Search for the cell housing the specified text and yield its (x, y) center coordinate. 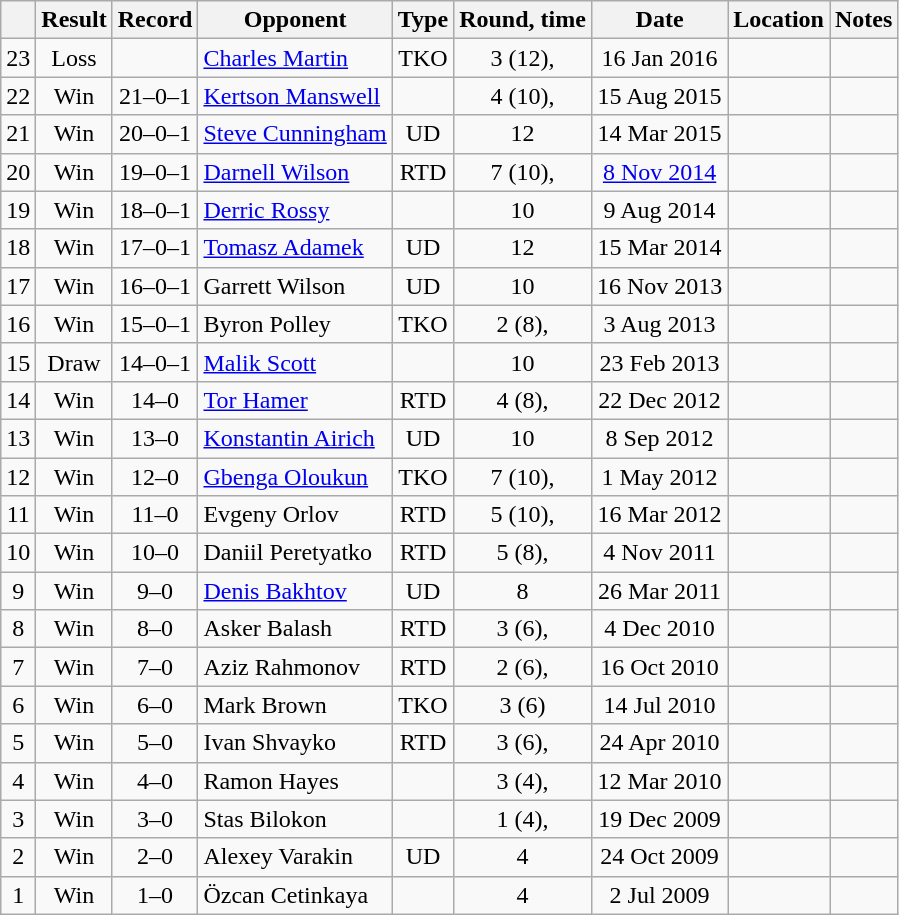
4–0 (155, 781)
17 (18, 286)
21 (18, 134)
Evgeny Orlov (295, 515)
Kertson Manswell (295, 96)
15 Mar 2014 (659, 248)
15–0–1 (155, 324)
9 (18, 591)
Gbenga Oloukun (295, 477)
13 (18, 438)
8 Sep 2012 (659, 438)
16 Jan 2016 (659, 58)
7–0 (155, 667)
Ivan Shvayko (295, 743)
3 Aug 2013 (659, 324)
18 (18, 248)
16 Nov 2013 (659, 286)
18–0–1 (155, 210)
8 Nov 2014 (659, 172)
15 Aug 2015 (659, 96)
4 Nov 2011 (659, 553)
Tor Hamer (295, 400)
1 (18, 895)
Denis Bakhtov (295, 591)
Round, time (523, 20)
24 Apr 2010 (659, 743)
11–0 (155, 515)
6–0 (155, 705)
Aziz Rahmonov (295, 667)
14–0 (155, 400)
2 (6), (523, 667)
7 (18, 667)
23 (18, 58)
Type (422, 20)
Daniil Peretyatko (295, 553)
16 Oct 2010 (659, 667)
Stas Bilokon (295, 819)
12 Mar 2010 (659, 781)
Mark Brown (295, 705)
20 (18, 172)
16–0–1 (155, 286)
1 May 2012 (659, 477)
17–0–1 (155, 248)
19 Dec 2009 (659, 819)
24 Oct 2009 (659, 857)
2–0 (155, 857)
Location (779, 20)
21–0–1 (155, 96)
14 (18, 400)
Ramon Hayes (295, 781)
Özcan Cetinkaya (295, 895)
5 (10), (523, 515)
9 Aug 2014 (659, 210)
Opponent (295, 20)
22 Dec 2012 (659, 400)
Alexey Varakin (295, 857)
1–0 (155, 895)
Darnell Wilson (295, 172)
4 Dec 2010 (659, 629)
26 Mar 2011 (659, 591)
2 (18, 857)
Tomasz Adamek (295, 248)
5 (18, 743)
Draw (74, 362)
9–0 (155, 591)
Steve Cunningham (295, 134)
5 (8), (523, 553)
14–0–1 (155, 362)
Record (155, 20)
10–0 (155, 553)
3 (18, 819)
4 (8), (523, 400)
20–0–1 (155, 134)
4 (10), (523, 96)
16 (18, 324)
14 Mar 2015 (659, 134)
23 Feb 2013 (659, 362)
Malik Scott (295, 362)
13–0 (155, 438)
8–0 (155, 629)
Charles Martin (295, 58)
Date (659, 20)
15 (18, 362)
2 (8), (523, 324)
3 (12), (523, 58)
14 Jul 2010 (659, 705)
Loss (74, 58)
2 Jul 2009 (659, 895)
22 (18, 96)
11 (18, 515)
Notes (864, 20)
Konstantin Airich (295, 438)
1 (4), (523, 819)
Result (74, 20)
19–0–1 (155, 172)
Asker Balash (295, 629)
Garrett Wilson (295, 286)
3 (6) (523, 705)
Byron Polley (295, 324)
3 (4), (523, 781)
6 (18, 705)
3–0 (155, 819)
5–0 (155, 743)
16 Mar 2012 (659, 515)
Derric Rossy (295, 210)
19 (18, 210)
12–0 (155, 477)
